Provide the (x, y) coordinate of the cell's center where the given text is located.  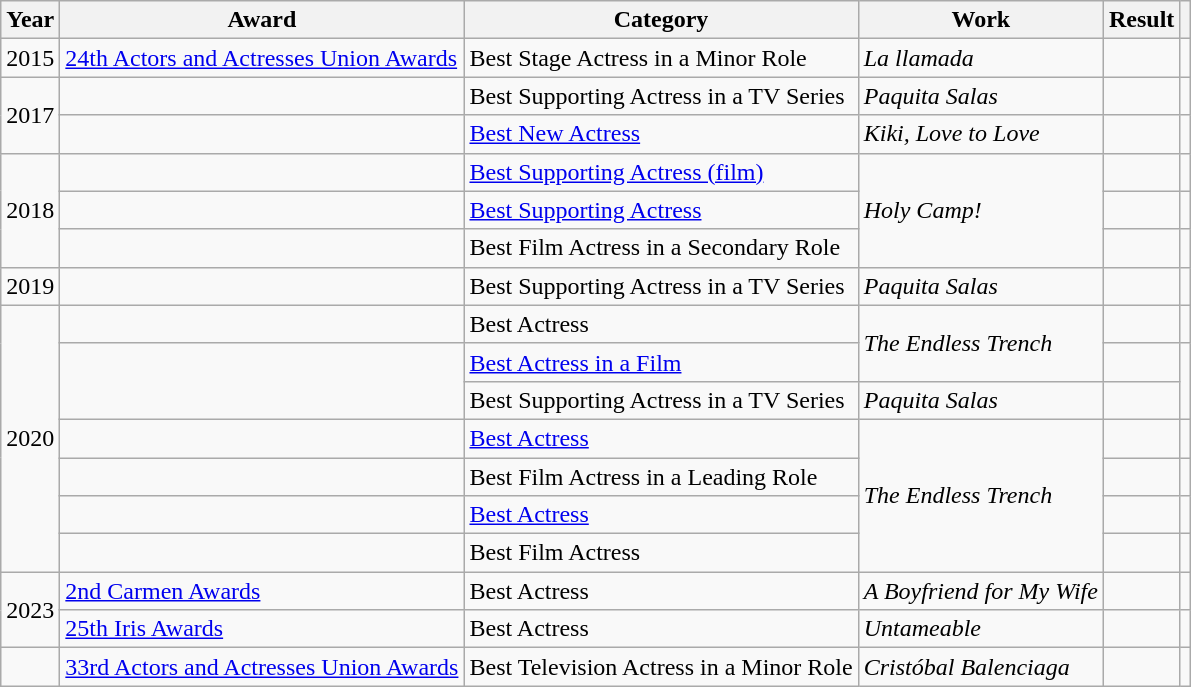
A Boyfriend for My Wife (980, 591)
2019 (30, 286)
2017 (30, 115)
Work (980, 20)
Result (1141, 20)
Best Television Actress in a Minor Role (661, 667)
2020 (30, 438)
Cristóbal Balenciaga (980, 667)
Award (262, 20)
Kiki, Love to Love (980, 134)
Best Stage Actress in a Minor Role (661, 58)
24th Actors and Actresses Union Awards (262, 58)
Best Supporting Actress (film) (661, 172)
Category (661, 20)
25th Iris Awards (262, 629)
Best Film Actress in a Leading Role (661, 477)
2018 (30, 210)
Best Film Actress (661, 553)
Best New Actress (661, 134)
Best Actress in a Film (661, 362)
2015 (30, 58)
2023 (30, 610)
Untameable (980, 629)
Best Supporting Actress (661, 210)
Year (30, 20)
33rd Actors and Actresses Union Awards (262, 667)
2nd Carmen Awards (262, 591)
Holy Camp! (980, 210)
La llamada (980, 58)
Best Film Actress in a Secondary Role (661, 248)
